Return the [x, y] coordinate for the center point of the cell that contains the specified text.  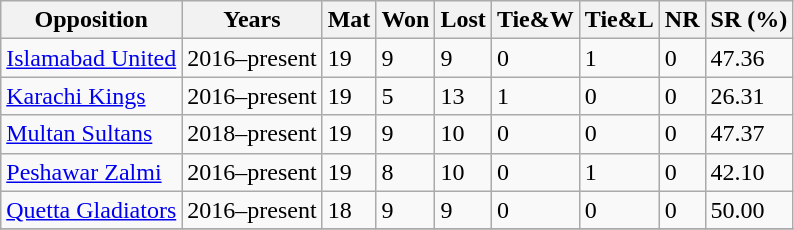
Lost [463, 20]
42.10 [749, 172]
2018–present [252, 134]
5 [406, 96]
Mat [349, 20]
Years [252, 20]
50.00 [749, 210]
Won [406, 20]
SR (%) [749, 20]
Peshawar Zalmi [92, 172]
13 [463, 96]
Opposition [92, 20]
Quetta Gladiators [92, 210]
Karachi Kings [92, 96]
8 [406, 172]
Tie&W [535, 20]
Tie&L [619, 20]
Multan Sultans [92, 134]
26.31 [749, 96]
47.37 [749, 134]
NR [682, 20]
Islamabad United [92, 58]
18 [349, 210]
47.36 [749, 58]
